Provide the [X, Y] coordinate of the cell's center where the given text is located.  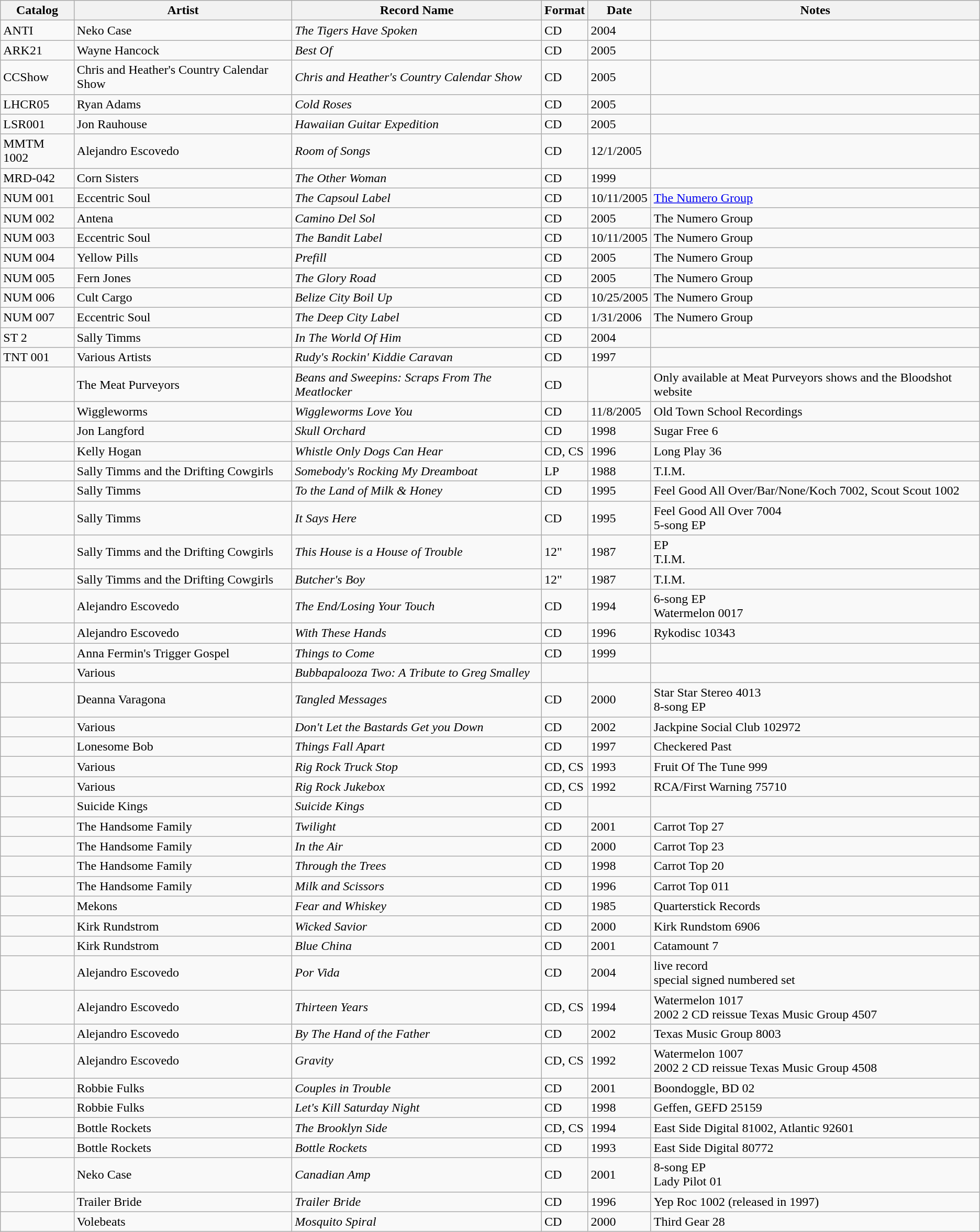
Somebody's Rocking My Dreamboat [417, 471]
Rig Rock Jukebox [417, 787]
1/31/2006 [619, 318]
NUM 002 [38, 218]
In The World Of Him [417, 338]
Jackpine Social Club 102972 [815, 727]
The Other Woman [417, 178]
Cold Roses [417, 104]
8-song EPLady Pilot 01 [815, 1174]
Bubbapalooza Two: A Tribute to Greg Smalley [417, 673]
Watermelon 10172002 2 CD reissue Texas Music Group 4507 [815, 1007]
Notes [815, 10]
LP [565, 471]
Hawaiian Guitar Expedition [417, 124]
NUM 004 [38, 257]
The Meat Purveyors [183, 384]
Quarterstick Records [815, 906]
East Side Digital 80772 [815, 1148]
Gravity [417, 1061]
Carrot Top 27 [815, 826]
Beans and Sweepins: Scraps From The Meatlocker [417, 384]
Things to Come [417, 653]
LSR001 [38, 124]
10/25/2005 [619, 298]
6-song EPWatermelon 0017 [815, 606]
Por Vida [417, 972]
By The Hand of the Father [417, 1034]
The Capsoul Label [417, 198]
Belize City Boil Up [417, 298]
The Tigers Have Spoken [417, 30]
Carrot Top 23 [815, 846]
The Bandit Label [417, 238]
Wicked Savior [417, 926]
East Side Digital 81002, Atlantic 92601 [815, 1128]
This House is a House of Trouble [417, 552]
NUM 006 [38, 298]
Checkered Past [815, 747]
Geffen, GEFD 25159 [815, 1108]
Wayne Hancock [183, 50]
Couples in Trouble [417, 1088]
Rykodisc 10343 [815, 633]
NUM 003 [38, 238]
Corn Sisters [183, 178]
Carrot Top 20 [815, 866]
Jon Langford [183, 431]
TNT 001 [38, 357]
NUM 007 [38, 318]
Rudy's Rockin' Kiddie Caravan [417, 357]
live recordspecial signed numbered set [815, 972]
Room of Songs [417, 151]
Wiggleworms Love You [417, 411]
RCA/First Warning 75710 [815, 787]
The End/Losing Your Touch [417, 606]
Old Town School Recordings [815, 411]
Yep Roc 1002 (released in 1997) [815, 1202]
Deanna Varagona [183, 700]
Yellow Pills [183, 257]
CCShow [38, 77]
ST 2 [38, 338]
To the Land of Milk & Honey [417, 491]
1985 [619, 906]
1988 [619, 471]
Don't Let the Bastards Get you Down [417, 727]
Kelly Hogan [183, 451]
Lonesome Bob [183, 747]
Skull Orchard [417, 431]
Mosquito Spiral [417, 1222]
Let's Kill Saturday Night [417, 1108]
Mekons [183, 906]
Butcher's Boy [417, 579]
Anna Fermin's Trigger Gospel [183, 653]
Various Artists [183, 357]
Through the Trees [417, 866]
Catalog [38, 10]
In the Air [417, 846]
Feel Good All Over 70045-song EP [815, 518]
Antena [183, 218]
Carrot Top 011 [815, 886]
The Glory Road [417, 278]
Artist [183, 10]
Whistle Only Dogs Can Hear [417, 451]
Twilight [417, 826]
Boondoggle, BD 02 [815, 1088]
Record Name [417, 10]
The Deep City Label [417, 318]
Texas Music Group 8003 [815, 1034]
Rig Rock Truck Stop [417, 767]
Tangled Messages [417, 700]
Date [619, 10]
Best Of [417, 50]
Cult Cargo [183, 298]
Milk and Scissors [417, 886]
NUM 001 [38, 198]
MMTM 1002 [38, 151]
12/1/2005 [619, 151]
Jon Rauhouse [183, 124]
Volebeats [183, 1222]
Catamount 7 [815, 946]
It Says Here [417, 518]
ANTI [38, 30]
Wiggleworms [183, 411]
Ryan Adams [183, 104]
Star Star Stereo 40138-song EP [815, 700]
Thirteen Years [417, 1007]
Fern Jones [183, 278]
EPT.I.M. [815, 552]
MRD-042 [38, 178]
Camino Del Sol [417, 218]
Canadian Amp [417, 1174]
Format [565, 10]
Fruit Of The Tune 999 [815, 767]
The Brooklyn Side [417, 1128]
Long Play 36 [815, 451]
Fear and Whiskey [417, 906]
Third Gear 28 [815, 1222]
Feel Good All Over/Bar/None/Koch 7002, Scout Scout 1002 [815, 491]
Only available at Meat Purveyors shows and the Bloodshot website [815, 384]
LHCR05 [38, 104]
Sugar Free 6 [815, 431]
NUM 005 [38, 278]
11/8/2005 [619, 411]
Things Fall Apart [417, 747]
Kirk Rundstom 6906 [815, 926]
ARK21 [38, 50]
Prefill [417, 257]
Watermelon 10072002 2 CD reissue Texas Music Group 4508 [815, 1061]
With These Hands [417, 633]
Blue China [417, 946]
